Pinpoint the cell where the given text exists, returning its (x, y) midpoint coordinate. 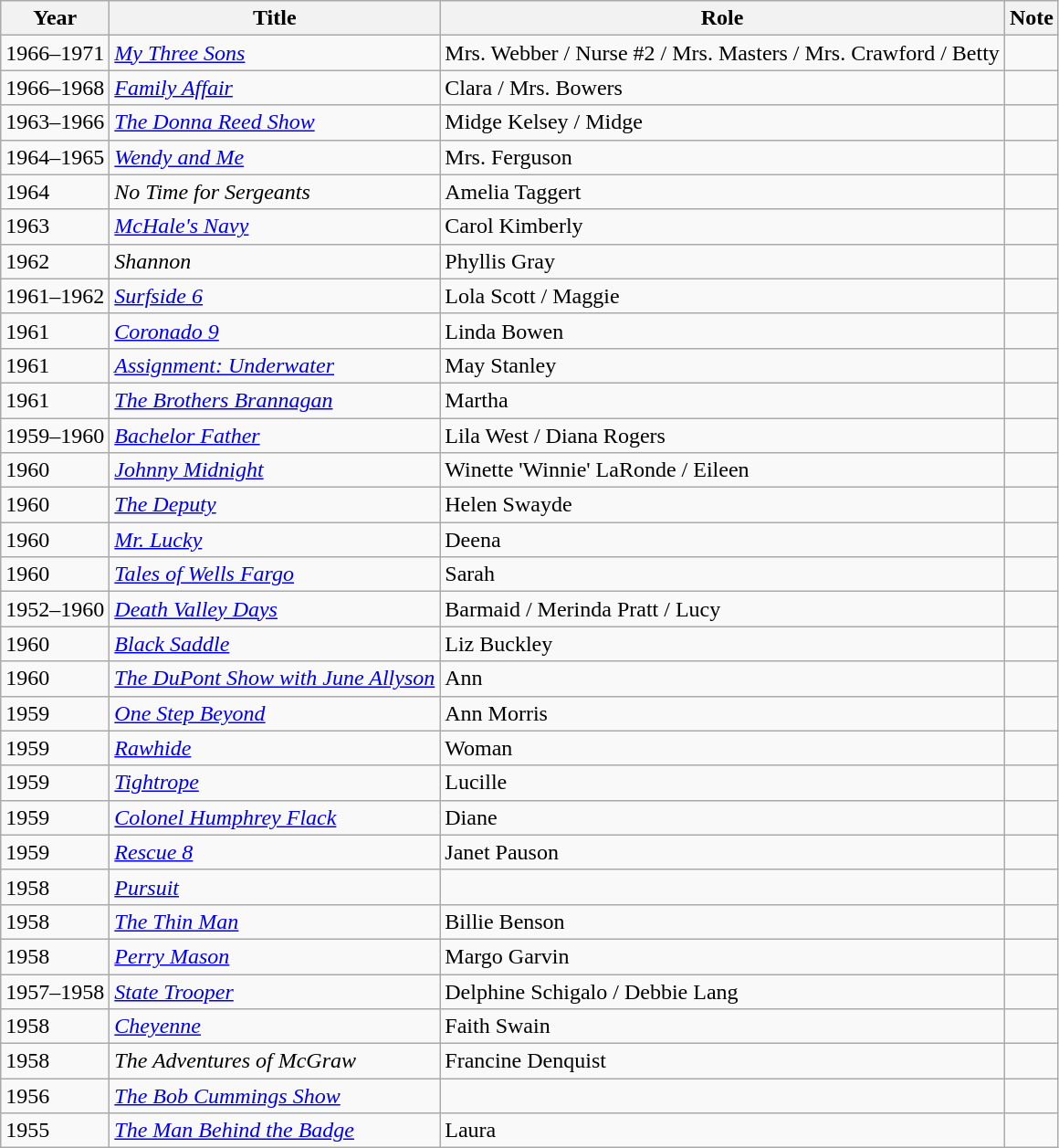
McHale's Navy (275, 226)
The Deputy (275, 505)
May Stanley (723, 365)
Francine Denquist (723, 1061)
The DuPont Show with June Allyson (275, 679)
Coronado 9 (275, 331)
Liz Buckley (723, 644)
Carol Kimberly (723, 226)
My Three Sons (275, 53)
Woman (723, 748)
Diane (723, 817)
Barmaid / Merinda Pratt / Lucy (723, 609)
The Bob Cummings Show (275, 1096)
Janet Pauson (723, 852)
1952–1960 (55, 609)
Shannon (275, 261)
Perry Mason (275, 956)
1959–1960 (55, 436)
Role (723, 18)
Family Affair (275, 88)
1963 (55, 226)
Tales of Wells Fargo (275, 574)
Lucille (723, 783)
Helen Swayde (723, 505)
1966–1971 (55, 53)
1966–1968 (55, 88)
Rawhide (275, 748)
Lola Scott / Maggie (723, 296)
Laura (723, 1131)
1962 (55, 261)
Martha (723, 400)
State Trooper (275, 991)
Black Saddle (275, 644)
Clara / Mrs. Bowers (723, 88)
Delphine Schigalo / Debbie Lang (723, 991)
Bachelor Father (275, 436)
Amelia Taggert (723, 192)
Cheyenne (275, 1027)
Lila West / Diana Rogers (723, 436)
Wendy and Me (275, 157)
Mr. Lucky (275, 540)
Assignment: Underwater (275, 365)
Billie Benson (723, 922)
Phyllis Gray (723, 261)
1957–1958 (55, 991)
1963–1966 (55, 122)
Mrs. Webber / Nurse #2 / Mrs. Masters / Mrs. Crawford / Betty (723, 53)
The Thin Man (275, 922)
Faith Swain (723, 1027)
1961–1962 (55, 296)
1964 (55, 192)
Death Valley Days (275, 609)
The Man Behind the Badge (275, 1131)
The Donna Reed Show (275, 122)
The Brothers Brannagan (275, 400)
Note (1032, 18)
Linda Bowen (723, 331)
Margo Garvin (723, 956)
Surfside 6 (275, 296)
Colonel Humphrey Flack (275, 817)
Rescue 8 (275, 852)
One Step Beyond (275, 713)
1964–1965 (55, 157)
Year (55, 18)
The Adventures of McGraw (275, 1061)
Midge Kelsey / Midge (723, 122)
Mrs. Ferguson (723, 157)
Ann (723, 679)
Pursuit (275, 887)
Winette 'Winnie' LaRonde / Eileen (723, 470)
Johnny Midnight (275, 470)
Title (275, 18)
Ann Morris (723, 713)
1956 (55, 1096)
Sarah (723, 574)
Tightrope (275, 783)
Deena (723, 540)
1955 (55, 1131)
No Time for Sergeants (275, 192)
